Determine the [x, y] coordinate at the center of the cell enclosing the given text.  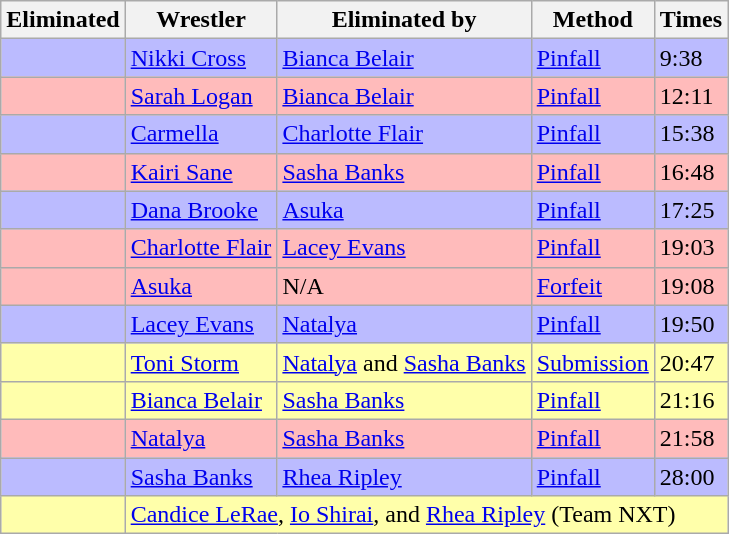
Kairi Sane [201, 172]
Sarah Logan [201, 96]
17:25 [690, 210]
28:00 [690, 477]
Forfeit [592, 286]
Method [592, 20]
19:08 [690, 286]
Times [690, 20]
16:48 [690, 172]
Natalya and Sasha Banks [404, 362]
Nikki Cross [201, 58]
Rhea Ripley [404, 477]
Candice LeRae, Io Shirai, and Rhea Ripley (Team NXT) [426, 515]
19:03 [690, 248]
21:58 [690, 438]
Wrestler [201, 20]
Dana Brooke [201, 210]
19:50 [690, 324]
N/A [404, 286]
20:47 [690, 362]
Carmella [201, 134]
Submission [592, 362]
9:38 [690, 58]
12:11 [690, 96]
21:16 [690, 400]
Toni Storm [201, 362]
Eliminated by [404, 20]
15:38 [690, 134]
Eliminated [63, 20]
